Determine the (X, Y) coordinate at the center of the cell enclosing the given text.  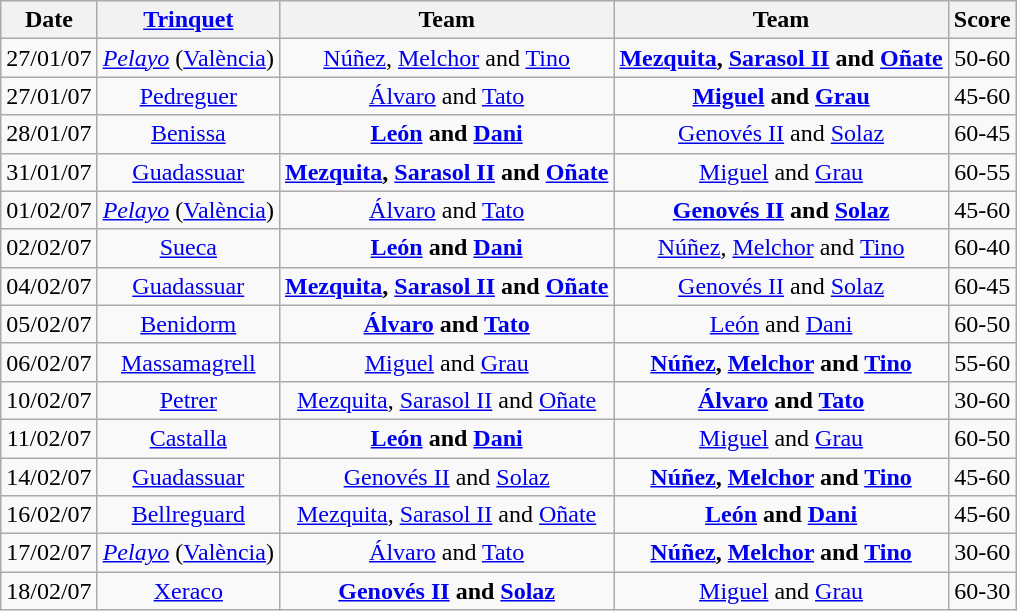
Bellreguard (188, 515)
Date (49, 20)
04/02/07 (49, 286)
06/02/07 (49, 362)
Score (982, 20)
60-40 (982, 248)
02/02/07 (49, 248)
Trinquet (188, 20)
17/02/07 (49, 553)
Massamagrell (188, 362)
Sueca (188, 248)
Pedreguer (188, 96)
28/01/07 (49, 134)
31/01/07 (49, 172)
Benissa (188, 134)
55-60 (982, 362)
Castalla (188, 438)
Petrer (188, 400)
16/02/07 (49, 515)
Xeraco (188, 591)
18/02/07 (49, 591)
05/02/07 (49, 324)
Benidorm (188, 324)
60-55 (982, 172)
10/02/07 (49, 400)
14/02/07 (49, 477)
01/02/07 (49, 210)
11/02/07 (49, 438)
60-30 (982, 591)
50-60 (982, 58)
